Detect which cell encompasses the target text, then output its [X, Y] center coordinate. 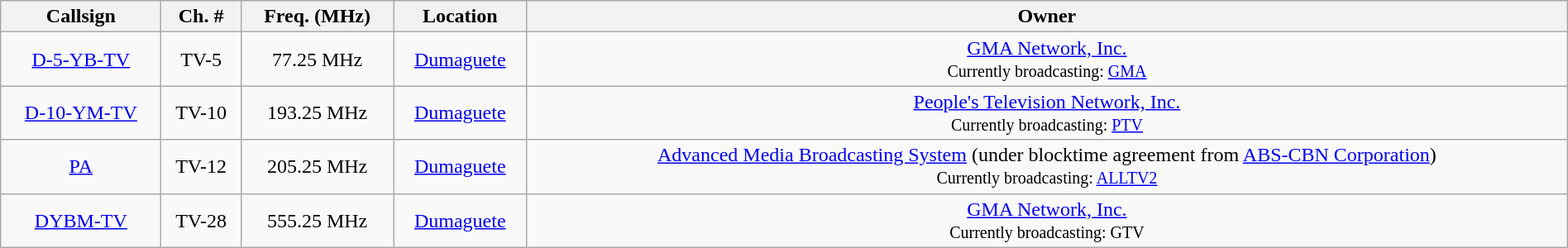
D-10-YM-TV [81, 112]
TV-5 [201, 60]
DYBM-TV [81, 220]
Callsign [81, 17]
GMA Network, Inc.Currently broadcasting: GTV [1047, 220]
77.25 MHz [318, 60]
Advanced Media Broadcasting System (under blocktime agreement from ABS-CBN Corporation)Currently broadcasting: ALLTV2 [1047, 167]
People's Television Network, Inc.Currently broadcasting: PTV [1047, 112]
TV-10 [201, 112]
Ch. # [201, 17]
Freq. (MHz) [318, 17]
Owner [1047, 17]
555.25 MHz [318, 220]
Location [460, 17]
TV-12 [201, 167]
193.25 MHz [318, 112]
205.25 MHz [318, 167]
D-5-YB-TV [81, 60]
GMA Network, Inc.Currently broadcasting: GMA [1047, 60]
TV-28 [201, 220]
PA [81, 167]
